Scan for the cell matching the given text and deliver its (x, y) coordinate at center. 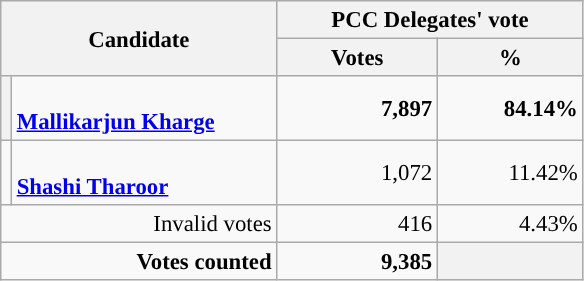
Invalid votes (139, 224)
9,385 (358, 262)
416 (358, 224)
Candidate (139, 38)
11.42% (511, 174)
Mallikarjun Kharge (144, 108)
Votes counted (139, 262)
1,072 (358, 174)
84.14% (511, 108)
PCC Delegates' vote (430, 20)
4.43% (511, 224)
Shashi Tharoor (144, 174)
% (511, 58)
Votes (358, 58)
7,897 (358, 108)
